Pinpoint the cell where the given text exists, returning its [x, y] midpoint coordinate. 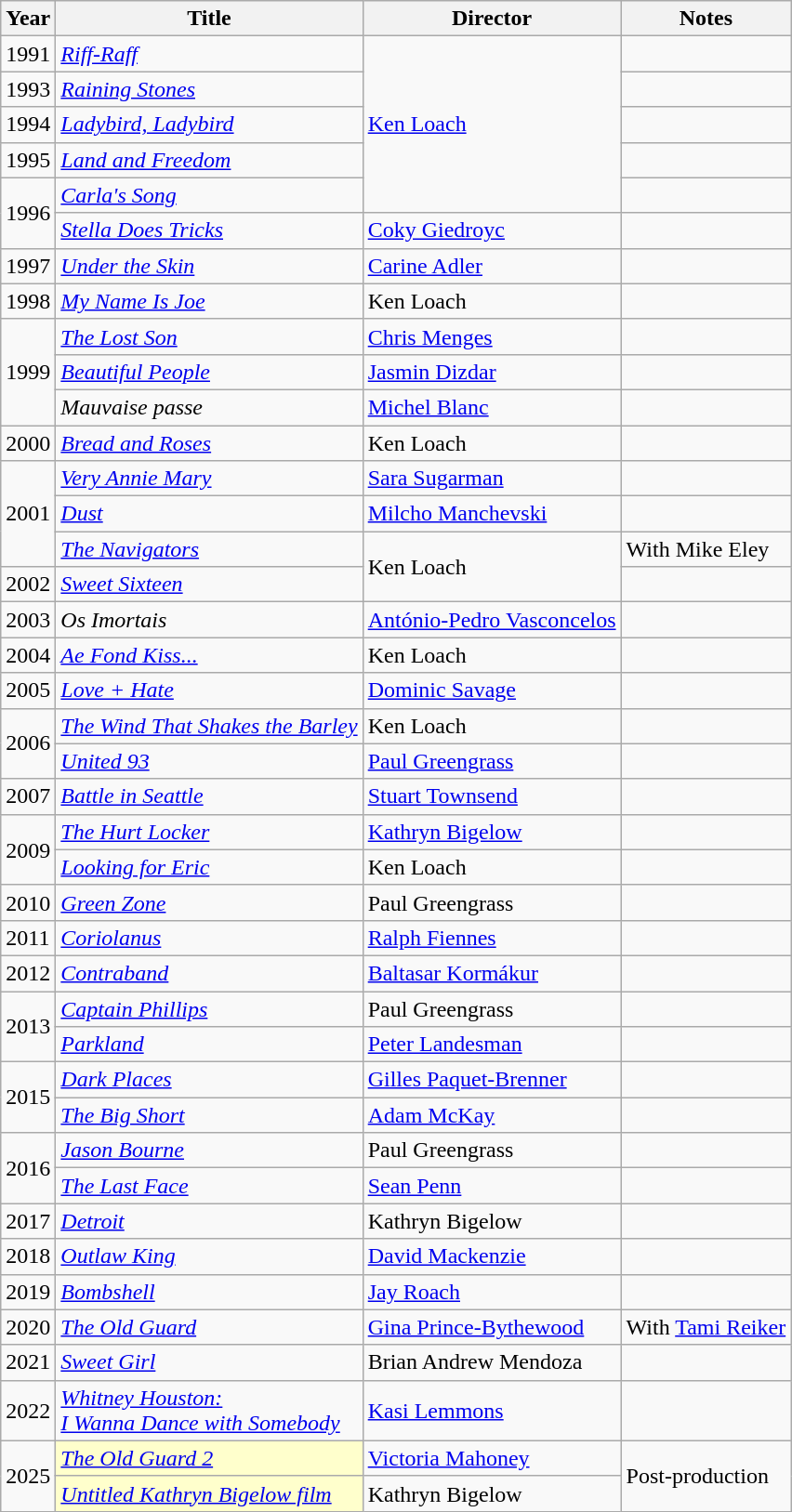
Land and Freedom [209, 160]
Carine Adler [492, 266]
David Mackenzie [492, 1256]
Stella Does Tricks [209, 230]
Mauvaise passe [209, 407]
Contraband [209, 973]
1998 [28, 301]
Ae Fond Kiss... [209, 655]
The Old Guard 2 [209, 1458]
Milcho Manchevski [492, 514]
1997 [28, 266]
2011 [28, 938]
Post-production [706, 1476]
The Old Guard [209, 1327]
2016 [28, 1168]
Os Imortais [209, 620]
The Wind That Shakes the Barley [209, 726]
Detroit [209, 1221]
My Name Is Joe [209, 301]
1999 [28, 372]
Battle in Seattle [209, 796]
2019 [28, 1292]
Sweet Girl [209, 1362]
Bread and Roses [209, 443]
1995 [28, 160]
2017 [28, 1221]
Dust [209, 514]
2000 [28, 443]
Green Zone [209, 902]
2007 [28, 796]
Outlaw King [209, 1256]
Dark Places [209, 1080]
1993 [28, 89]
Michel Blanc [492, 407]
With Mike Eley [706, 549]
Carla's Song [209, 195]
Gilles Paquet-Brenner [492, 1080]
Sean Penn [492, 1186]
Sweet Sixteen [209, 585]
António-Pedro Vasconcelos [492, 620]
1996 [28, 213]
Jasmin Dizdar [492, 372]
United 93 [209, 761]
Riff-Raff [209, 54]
Victoria Mahoney [492, 1458]
2010 [28, 902]
Beautiful People [209, 372]
Captain Phillips [209, 1008]
2020 [28, 1327]
Love + Hate [209, 690]
Looking for Eric [209, 867]
Ladybird, Ladybird [209, 125]
2009 [28, 849]
2006 [28, 743]
Peter Landesman [492, 1045]
With Tami Reiker [706, 1327]
Title [209, 19]
2012 [28, 973]
2015 [28, 1098]
Year [28, 19]
Raining Stones [209, 89]
Ralph Fiennes [492, 938]
2002 [28, 585]
2021 [28, 1362]
Gina Prince-Bythewood [492, 1327]
Very Annie Mary [209, 479]
2022 [28, 1411]
2013 [28, 1026]
Dominic Savage [492, 690]
The Hurt Locker [209, 832]
2018 [28, 1256]
Coriolanus [209, 938]
Sara Sugarman [492, 479]
Jason Bourne [209, 1150]
2001 [28, 514]
1994 [28, 125]
Untitled Kathryn Bigelow film [209, 1493]
Coky Giedroyc [492, 230]
The Navigators [209, 549]
Kasi Lemmons [492, 1411]
Notes [706, 19]
2005 [28, 690]
2003 [28, 620]
Whitney Houston:I Wanna Dance with Somebody [209, 1411]
Parkland [209, 1045]
1991 [28, 54]
Baltasar Kormákur [492, 973]
The Last Face [209, 1186]
Adam McKay [492, 1115]
Brian Andrew Mendoza [492, 1362]
Director [492, 19]
The Big Short [209, 1115]
Jay Roach [492, 1292]
2004 [28, 655]
Under the Skin [209, 266]
Stuart Townsend [492, 796]
Chris Menges [492, 336]
2025 [28, 1476]
Bombshell [209, 1292]
The Lost Son [209, 336]
